Output the (X, Y) coordinate of the center of the cell containing the given text.  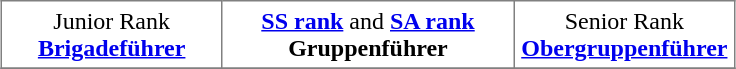
Junior RankBrigadeführer (112, 35)
SS rank and SA rankGruppenführer (368, 35)
Senior RankObergruppenführer (624, 35)
